Scan for the cell matching the given text and deliver its (x, y) coordinate at center. 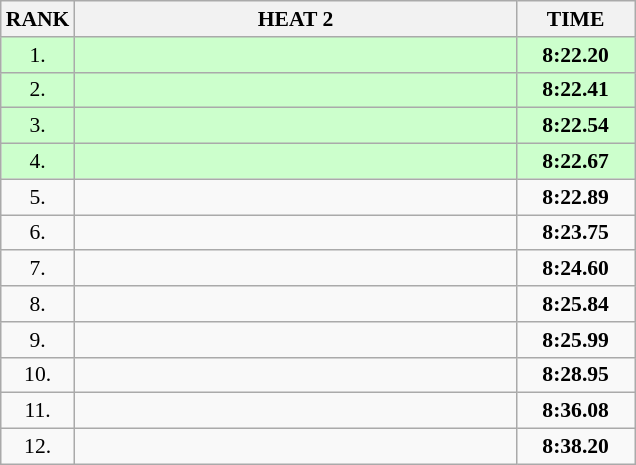
6. (38, 233)
8:22.54 (576, 126)
8. (38, 304)
2. (38, 90)
8:24.60 (576, 269)
5. (38, 197)
8:23.75 (576, 233)
8:38.20 (576, 447)
8:22.20 (576, 55)
8:28.95 (576, 375)
10. (38, 375)
8:22.41 (576, 90)
RANK (38, 19)
TIME (576, 19)
8:22.67 (576, 162)
9. (38, 340)
HEAT 2 (295, 19)
11. (38, 411)
3. (38, 126)
8:36.08 (576, 411)
1. (38, 55)
12. (38, 447)
4. (38, 162)
7. (38, 269)
8:22.89 (576, 197)
8:25.84 (576, 304)
8:25.99 (576, 340)
